Search for the cell housing the specified text and yield its [x, y] center coordinate. 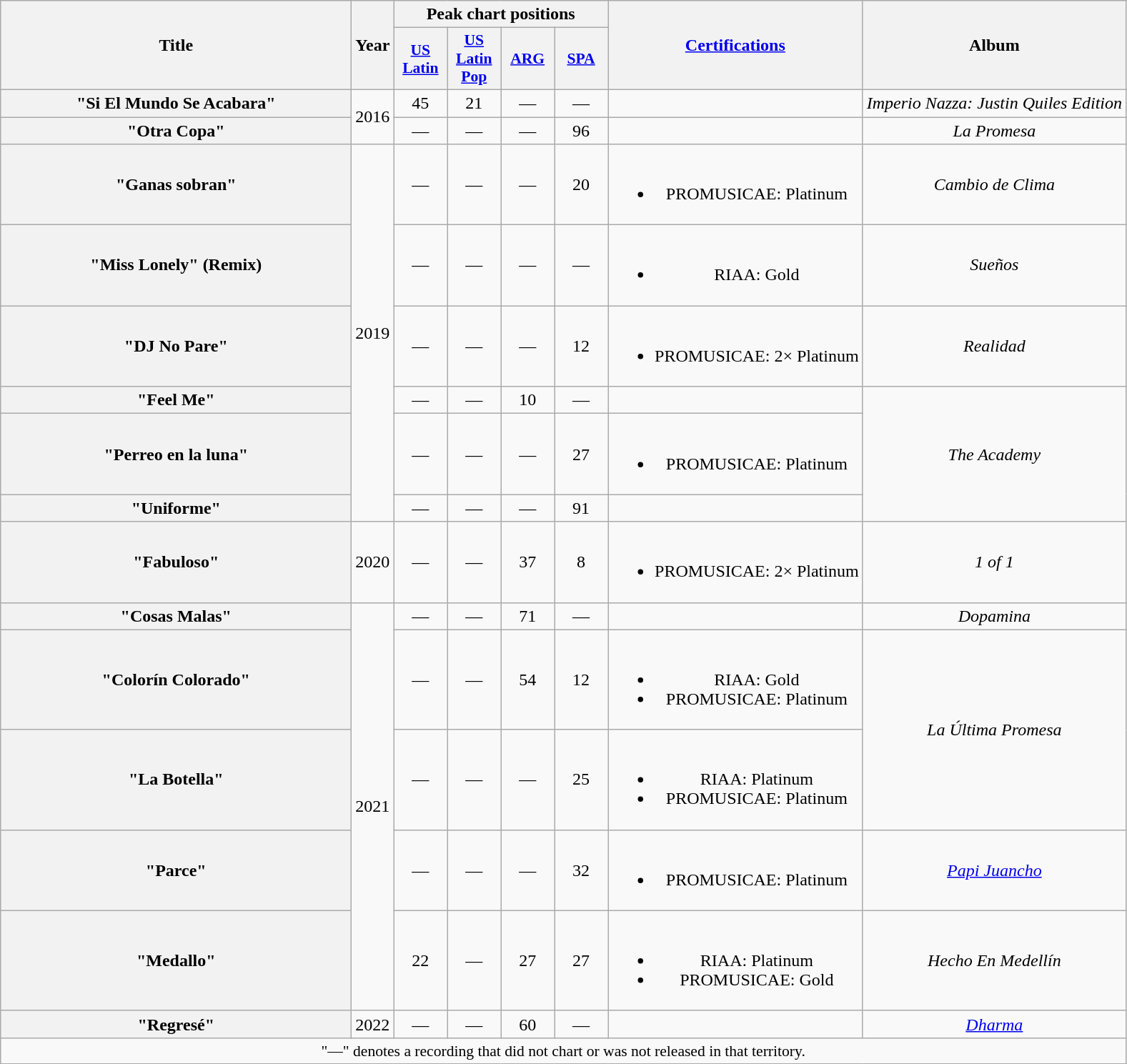
Cambio de Clima [994, 184]
Hecho En Medellín [994, 960]
54 [527, 680]
32 [582, 870]
Certifications [735, 46]
2016 [373, 116]
10 [527, 400]
"Miss Lonely" (Remix) [176, 266]
"Fabuloso" [176, 562]
The Academy [994, 454]
RIAA: Gold PROMUSICAE: Platinum [735, 680]
2022 [373, 1024]
Album [994, 46]
"DJ No Pare" [176, 346]
21 [475, 103]
Realidad [994, 346]
RIAA: Platinum PROMUSICAE: Gold [735, 960]
Peak chart positions [501, 14]
"Uniforme" [176, 508]
USLatinPop [475, 59]
USLatin [420, 59]
"Regresé" [176, 1024]
60 [527, 1024]
"Otra Copa" [176, 131]
22 [420, 960]
RIAA: Platinum PROMUSICAE: Platinum [735, 780]
Year [373, 46]
91 [582, 508]
1 of 1 [994, 562]
"La Botella" [176, 780]
"Cosas Malas" [176, 616]
25 [582, 780]
"Perreo en la luna" [176, 454]
Dopamina [994, 616]
Papi Juancho [994, 870]
2019 [373, 333]
SPA [582, 59]
37 [527, 562]
2020 [373, 562]
"Colorín Colorado" [176, 680]
Sueños [994, 266]
La Última Promesa [994, 730]
"Si El Mundo Se Acabara" [176, 103]
La Promesa [994, 131]
71 [527, 616]
"—" denotes a recording that did not chart or was not released in that territory. [563, 1050]
"Feel Me" [176, 400]
96 [582, 131]
20 [582, 184]
"Parce" [176, 870]
Title [176, 46]
"Ganas sobran" [176, 184]
8 [582, 562]
45 [420, 103]
"Medallo" [176, 960]
Dharma [994, 1024]
Imperio Nazza: Justin Quiles Edition [994, 103]
2021 [373, 806]
RIAA: Gold [735, 266]
ARG [527, 59]
